Output the (x, y) coordinate of the center of the cell containing the given text.  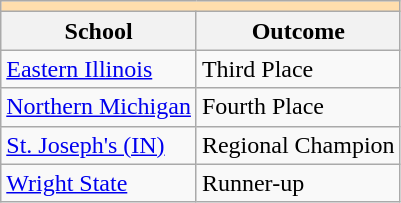
Regional Champion (298, 145)
Eastern Illinois (99, 69)
Fourth Place (298, 107)
St. Joseph's (IN) (99, 145)
Wright State (99, 183)
Runner-up (298, 183)
Third Place (298, 69)
Northern Michigan (99, 107)
Outcome (298, 31)
School (99, 31)
